Identify which cell holds the provided text, then report its (X, Y) central coordinate. 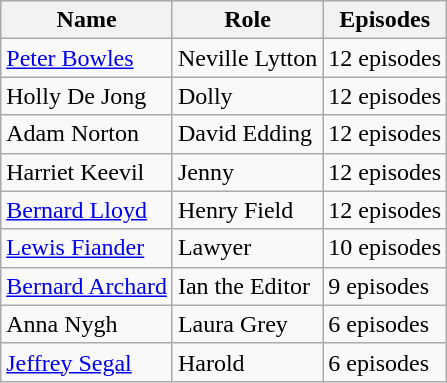
Laura Grey (247, 324)
10 episodes (385, 248)
Dolly (247, 96)
Harriet Keevil (87, 172)
Harold (247, 362)
Holly De Jong (87, 96)
Ian the Editor (247, 286)
Adam Norton (87, 134)
Neville Lytton (247, 58)
Lewis Fiander (87, 248)
Henry Field (247, 210)
Jeffrey Segal (87, 362)
Anna Nygh (87, 324)
David Edding (247, 134)
9 episodes (385, 286)
Name (87, 20)
Episodes (385, 20)
Lawyer (247, 248)
Bernard Lloyd (87, 210)
Peter Bowles (87, 58)
Role (247, 20)
Bernard Archard (87, 286)
Jenny (247, 172)
